Find where the given text appears and provide that cell's center as [X, Y] coordinate. 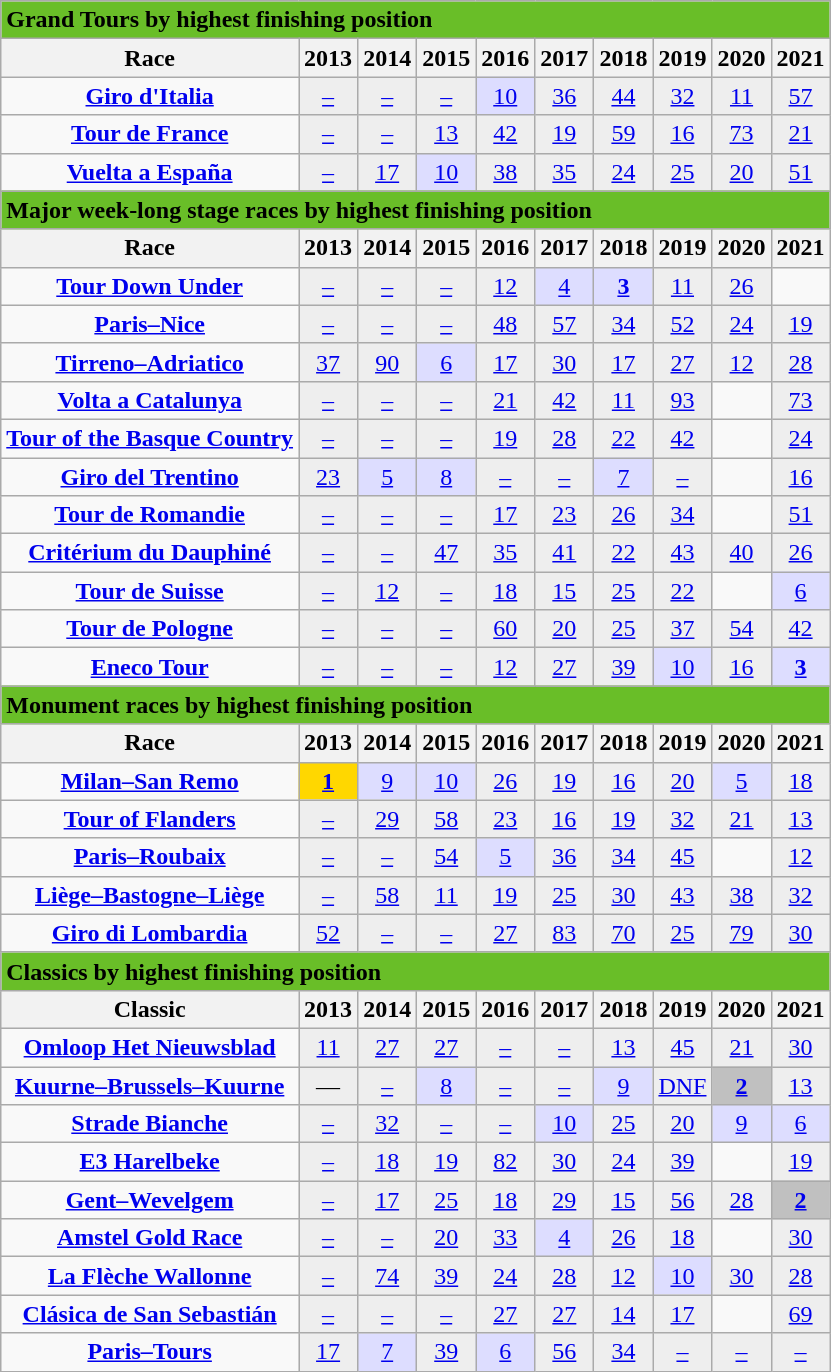
Tour de Romandie [150, 515]
Classics by highest finishing position [416, 971]
40 [742, 553]
La Flèche Wallonne [150, 1276]
Strade Bianche [150, 1124]
Tour de Pologne [150, 629]
82 [506, 1162]
47 [446, 553]
Grand Tours by highest finishing position [416, 20]
Major week-long stage races by highest finishing position [416, 210]
Tour of the Basque Country [150, 438]
Kuurne–Brussels–Kuurne [150, 1085]
Tour of Flanders [150, 819]
Clásica de San Sebastián [150, 1314]
74 [388, 1276]
70 [624, 933]
Gent–Wevelgem [150, 1200]
79 [742, 933]
60 [506, 629]
Critérium du Dauphiné [150, 553]
Tirreno–Adriatico [150, 362]
Giro del Trentino [150, 477]
Eneco Tour [150, 667]
Classic [150, 1009]
93 [682, 400]
— [328, 1085]
Milan–San Remo [150, 781]
Paris–Roubaix [150, 857]
1 [328, 781]
69 [800, 1314]
Vuelta a España [150, 172]
DNF [682, 1085]
90 [388, 362]
59 [624, 134]
Volta a Catalunya [150, 400]
Paris–Nice [150, 324]
44 [624, 96]
Monument races by highest finishing position [416, 705]
Giro di Lombardia [150, 933]
E3 Harelbeke [150, 1162]
14 [624, 1314]
33 [506, 1238]
Giro d'Italia [150, 96]
48 [506, 324]
Paris–Tours [150, 1352]
Tour Down Under [150, 286]
Amstel Gold Race [150, 1238]
Tour de Suisse [150, 591]
83 [564, 933]
Liège–Bastogne–Liège [150, 895]
Omloop Het Nieuwsblad [150, 1047]
41 [564, 553]
Tour de France [150, 134]
